Find where the given text appears and provide that cell's center as (x, y) coordinate. 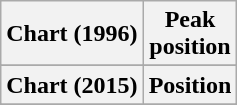
Peakposition (190, 34)
Chart (2015) (72, 85)
Position (190, 85)
Chart (1996) (72, 34)
